Extract the (X, Y) coordinate from the center of the cell holding the provided text.  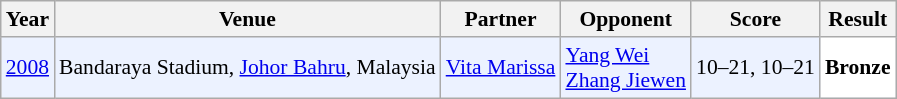
Partner (501, 19)
Score (756, 19)
Yang Wei Zhang Jiewen (626, 68)
10–21, 10–21 (756, 68)
Venue (248, 19)
2008 (28, 68)
Vita Marissa (501, 68)
Result (858, 19)
Bandaraya Stadium, Johor Bahru, Malaysia (248, 68)
Year (28, 19)
Bronze (858, 68)
Opponent (626, 19)
